Scan for the cell matching the given text and deliver its [X, Y] coordinate at center. 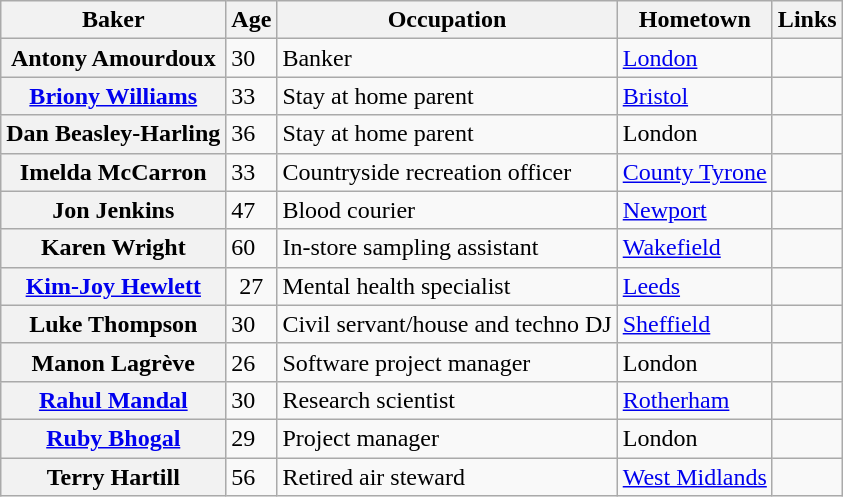
60 [252, 248]
Kim-Joy Hewlett [114, 286]
Bristol [694, 96]
Sheffield [694, 324]
29 [252, 438]
Mental health specialist [447, 286]
County Tyrone [694, 172]
Civil servant/house and techno DJ [447, 324]
Luke Thompson [114, 324]
Links [807, 20]
Dan Beasley-Harling [114, 134]
Terry Hartill [114, 477]
Research scientist [447, 400]
West Midlands [694, 477]
56 [252, 477]
Occupation [447, 20]
Blood courier [447, 210]
Project manager [447, 438]
Ruby Bhogal [114, 438]
Karen Wright [114, 248]
Baker [114, 20]
36 [252, 134]
Manon Lagrève [114, 362]
Antony Amourdoux [114, 58]
Hometown [694, 20]
In-store sampling assistant [447, 248]
27 [252, 286]
Age [252, 20]
Retired air steward [447, 477]
Rotherham [694, 400]
Briony Williams [114, 96]
Imelda McCarron [114, 172]
Newport [694, 210]
Banker [447, 58]
Countryside recreation officer [447, 172]
Wakefield [694, 248]
Software project manager [447, 362]
Rahul Mandal [114, 400]
26 [252, 362]
Jon Jenkins [114, 210]
Leeds [694, 286]
47 [252, 210]
